Return the [x, y] coordinate for the center point of the cell that contains the specified text.  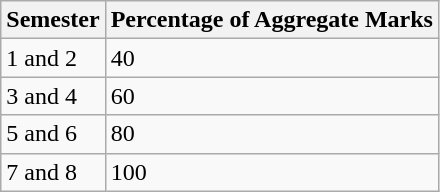
80 [272, 134]
100 [272, 172]
7 and 8 [53, 172]
60 [272, 96]
Semester [53, 20]
3 and 4 [53, 96]
1 and 2 [53, 58]
Percentage of Aggregate Marks [272, 20]
5 and 6 [53, 134]
40 [272, 58]
